Identify which cell holds the provided text, then report its [X, Y] central coordinate. 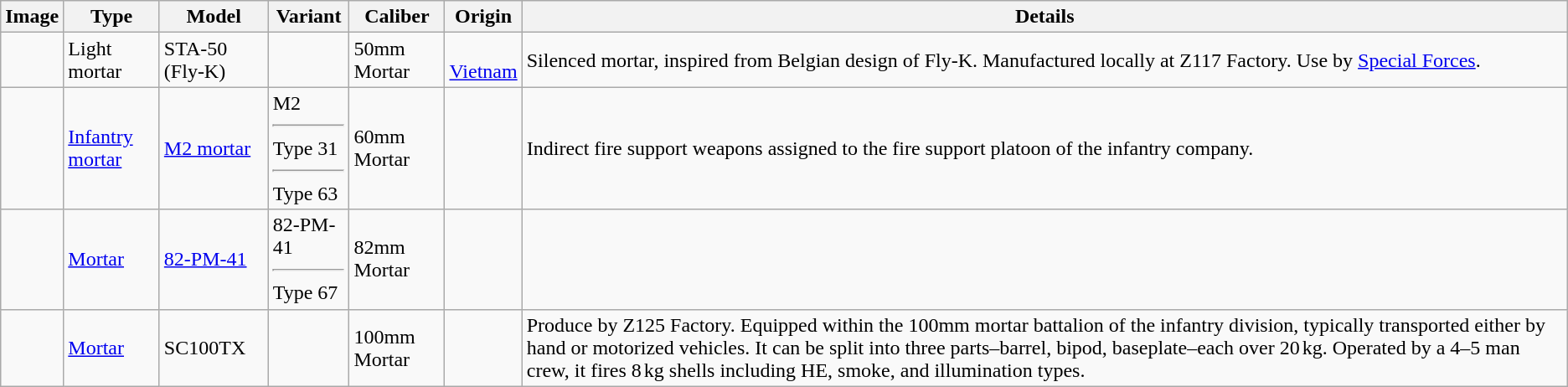
M2 mortar [214, 148]
Variant [308, 17]
Origin [483, 17]
60mm Mortar [397, 148]
Type [112, 17]
Infantry mortar [112, 148]
Details [1044, 17]
Caliber [397, 17]
Indirect fire support weapons assigned to the fire support platoon of the infantry company. [1044, 148]
Light mortar [112, 60]
M2Type 31 Type 63 [308, 148]
100mm Mortar [397, 348]
Image [32, 17]
STA-50 (Fly-K) [214, 60]
SC100TX [214, 348]
Silenced mortar, inspired from Belgian design of Fly-K. Manufactured locally at Z117 Factory. Use by Special Forces. [1044, 60]
50mm Mortar [397, 60]
Model [214, 17]
82mm Mortar [397, 260]
82-PM-41Type 67 [308, 260]
Vietnam [483, 60]
82-PM-41 [214, 260]
